Pinpoint the cell where the given text exists, returning its [X, Y] midpoint coordinate. 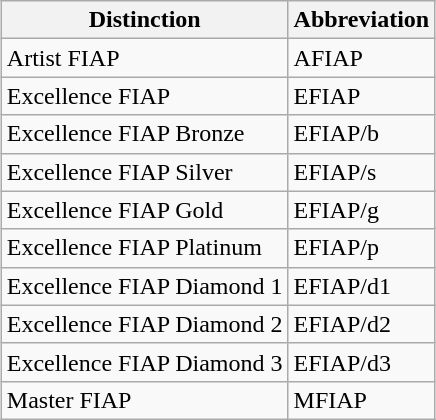
EFIAP/p [362, 248]
EFIAP/d3 [362, 362]
EFIAP/s [362, 172]
Abbreviation [362, 20]
AFIAP [362, 58]
EFIAP/d2 [362, 324]
Excellence FIAP Diamond 1 [144, 286]
EFIAP [362, 96]
Excellence FIAP Platinum [144, 248]
Excellence FIAP Silver [144, 172]
Artist FIAP [144, 58]
Excellence FIAP [144, 96]
Excellence FIAP Diamond 3 [144, 362]
EFIAP/g [362, 210]
Master FIAP [144, 400]
Distinction [144, 20]
Excellence FIAP Bronze [144, 134]
EFIAP/b [362, 134]
MFIAP [362, 400]
Excellence FIAP Gold [144, 210]
EFIAP/d1 [362, 286]
Excellence FIAP Diamond 2 [144, 324]
